Identify which cell holds the provided text, then report its (x, y) central coordinate. 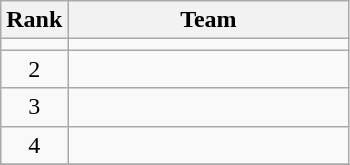
Rank (34, 20)
4 (34, 145)
2 (34, 69)
Team (208, 20)
3 (34, 107)
